For the text-containing cell, return its midpoint in [x, y] coordinate format. 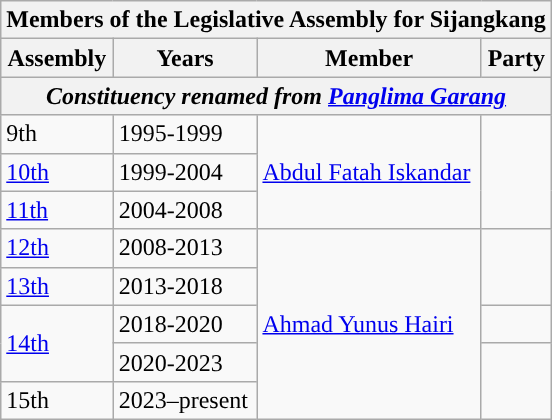
9th [57, 134]
10th [57, 172]
2018-2020 [185, 324]
2008-2013 [185, 248]
Ahmad Yunus Hairi [369, 324]
13th [57, 286]
Members of the Legislative Assembly for Sijangkang [276, 20]
Constituency renamed from Panglima Garang [276, 96]
Years [185, 58]
2020-2023 [185, 362]
1995-1999 [185, 134]
14th [57, 343]
Party [516, 58]
2013-2018 [185, 286]
2023–present [185, 400]
2004-2008 [185, 210]
Abdul Fatah Iskandar [369, 172]
12th [57, 248]
Assembly [57, 58]
1999-2004 [185, 172]
11th [57, 210]
Member [369, 58]
15th [57, 400]
